Search for the cell housing the specified text and yield its [x, y] center coordinate. 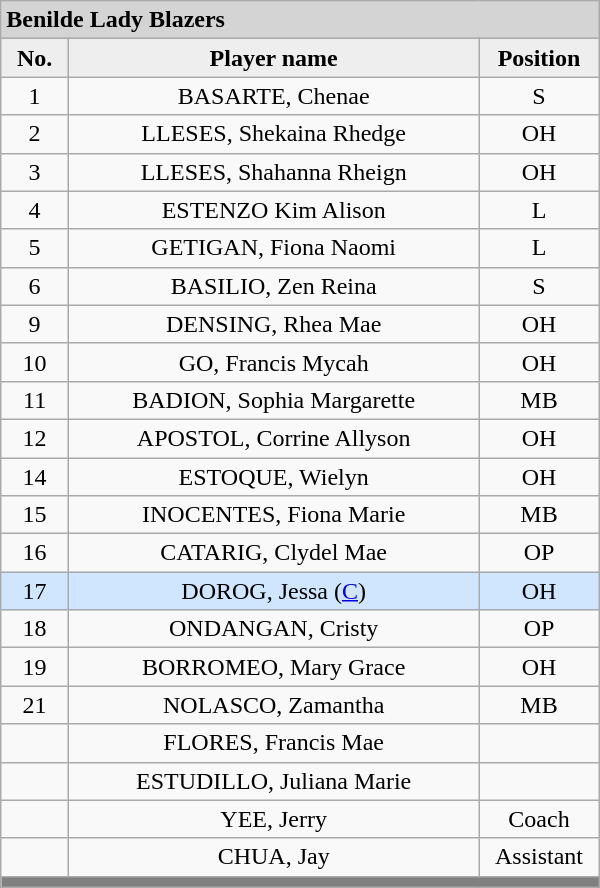
CATARIG, Clydel Mae [274, 553]
APOSTOL, Corrine Allyson [274, 438]
BASARTE, Chenae [274, 96]
ESTENZO Kim Alison [274, 210]
18 [35, 629]
ESTOQUE, Wielyn [274, 477]
CHUA, Jay [274, 857]
4 [35, 210]
DENSING, Rhea Mae [274, 324]
19 [35, 667]
Coach [539, 819]
YEE, Jerry [274, 819]
ESTUDILLO, Juliana Marie [274, 781]
Assistant [539, 857]
5 [35, 248]
3 [35, 172]
FLORES, Francis Mae [274, 743]
BORROMEO, Mary Grace [274, 667]
LLESES, Shahanna Rheign [274, 172]
BASILIO, Zen Reina [274, 286]
1 [35, 96]
11 [35, 400]
BADION, Sophia Margarette [274, 400]
10 [35, 362]
Position [539, 58]
DOROG, Jessa (C) [274, 591]
Benilde Lady Blazers [300, 20]
INOCENTES, Fiona Marie [274, 515]
9 [35, 324]
ONDANGAN, Cristy [274, 629]
16 [35, 553]
2 [35, 134]
14 [35, 477]
21 [35, 705]
NOLASCO, Zamantha [274, 705]
15 [35, 515]
17 [35, 591]
GO, Francis Mycah [274, 362]
12 [35, 438]
Player name [274, 58]
No. [35, 58]
6 [35, 286]
LLESES, Shekaina Rhedge [274, 134]
GETIGAN, Fiona Naomi [274, 248]
